Determine the [x, y] coordinate at the center of the cell enclosing the given text.  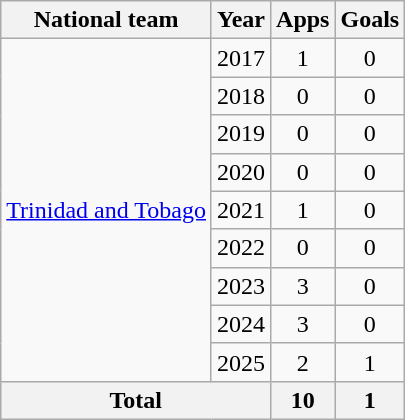
2020 [240, 172]
2022 [240, 248]
2017 [240, 58]
National team [106, 20]
10 [303, 400]
Trinidad and Tobago [106, 210]
2023 [240, 286]
2019 [240, 134]
Year [240, 20]
2021 [240, 210]
Goals [370, 20]
2025 [240, 362]
Apps [303, 20]
2018 [240, 96]
2024 [240, 324]
Total [136, 400]
2 [303, 362]
